From the cell containing the given text, extract its center point as [x, y] coordinate. 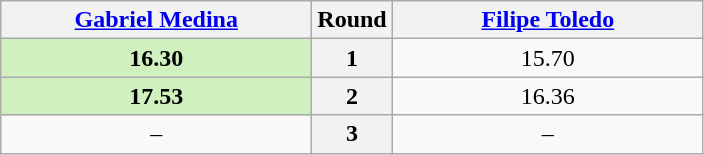
16.36 [548, 96]
3 [352, 134]
17.53 [156, 96]
16.30 [156, 58]
Round [352, 20]
Gabriel Medina [156, 20]
1 [352, 58]
Filipe Toledo [548, 20]
15.70 [548, 58]
2 [352, 96]
